Extract the (X, Y) coordinate from the center of the cell holding the provided text.  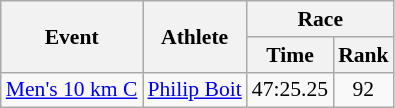
Event (72, 36)
Philip Boit (194, 90)
Rank (364, 55)
Athlete (194, 36)
92 (364, 90)
Men's 10 km C (72, 90)
Time (290, 55)
Race (320, 19)
47:25.25 (290, 90)
